Return [X, Y] of the center of cell containing provided text 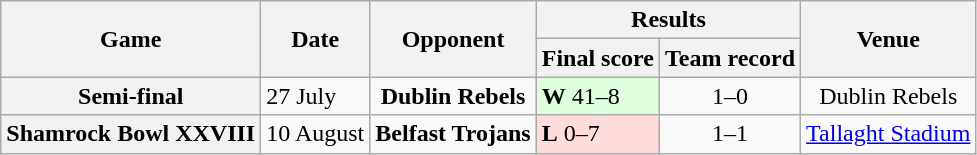
Team record [730, 58]
10 August [316, 134]
Venue [888, 39]
Semi-final [131, 96]
Belfast Trojans [453, 134]
Opponent [453, 39]
Tallaght Stadium [888, 134]
L 0–7 [598, 134]
Date [316, 39]
Game [131, 39]
1–0 [730, 96]
27 July [316, 96]
W 41–8 [598, 96]
Final score [598, 58]
1–1 [730, 134]
Results [668, 20]
Shamrock Bowl XXVIII [131, 134]
